Determine the [x, y] coordinate at the center of the cell enclosing the given text.  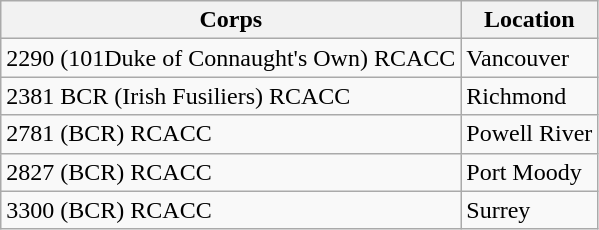
Powell River [530, 134]
2781 (BCR) RCACC [231, 134]
2290 (101Duke of Connaught's Own) RCACC [231, 58]
Vancouver [530, 58]
Location [530, 20]
2381 BCR (Irish Fusiliers) RCACC [231, 96]
2827 (BCR) RCACC [231, 172]
Richmond [530, 96]
Port Moody [530, 172]
Surrey [530, 210]
Corps [231, 20]
3300 (BCR) RCACC [231, 210]
